Output the [x, y] coordinate of the center of the cell containing the given text.  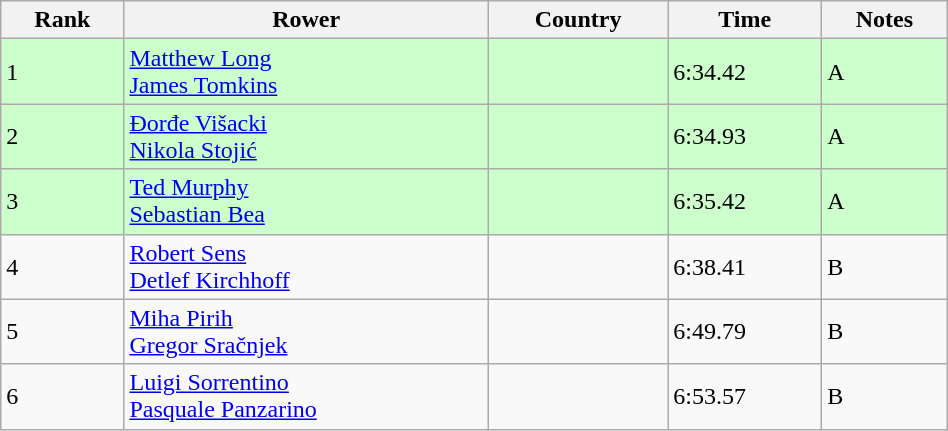
Rank [62, 20]
1 [62, 72]
6:34.42 [745, 72]
Matthew Long James Tomkins [306, 72]
Đorđe Višacki Nikola Stojić [306, 136]
6:49.79 [745, 332]
Ted Murphy Sebastian Bea [306, 202]
3 [62, 202]
Notes [885, 20]
6 [62, 396]
Rower [306, 20]
Time [745, 20]
5 [62, 332]
6:34.93 [745, 136]
2 [62, 136]
Country [578, 20]
Luigi SorrentinoPasquale Panzarino [306, 396]
4 [62, 266]
6:38.41 [745, 266]
Robert Sens Detlef Kirchhoff [306, 266]
Miha Pirih Gregor Sračnjek [306, 332]
6:53.57 [745, 396]
6:35.42 [745, 202]
